Find where the given text appears and provide that cell's center as [x, y] coordinate. 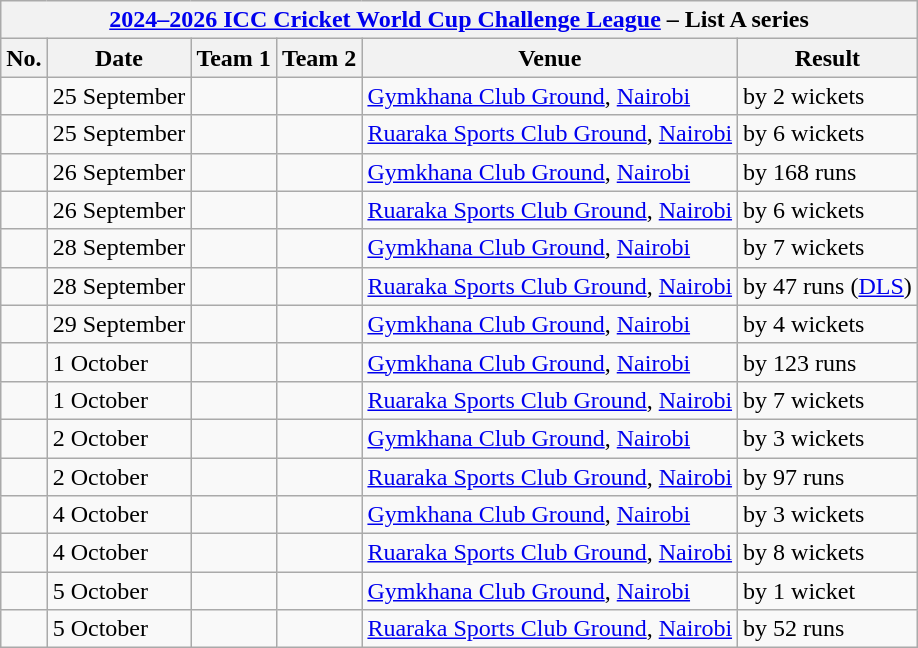
29 September [119, 324]
by 47 runs (DLS) [828, 286]
by 52 runs [828, 629]
Result [828, 58]
2024–2026 ICC Cricket World Cup Challenge League – List A series [460, 20]
by 97 runs [828, 477]
by 4 wickets [828, 324]
by 8 wickets [828, 553]
No. [24, 58]
by 168 runs [828, 172]
Team 2 [319, 58]
by 2 wickets [828, 96]
Date [119, 58]
Team 1 [234, 58]
Venue [550, 58]
by 1 wicket [828, 591]
by 123 runs [828, 362]
